Determine the (x, y) coordinate at the center of the cell enclosing the given text.  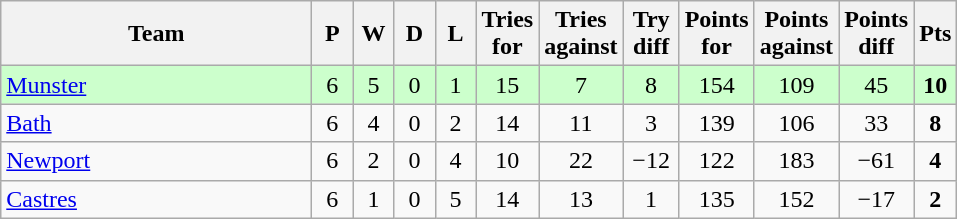
3 (651, 123)
Points against (796, 34)
Points for (716, 34)
154 (716, 85)
Team (156, 34)
D (414, 34)
−17 (876, 199)
135 (716, 199)
Castres (156, 199)
109 (796, 85)
45 (876, 85)
122 (716, 161)
Points diff (876, 34)
106 (796, 123)
Bath (156, 123)
139 (716, 123)
Tries for (508, 34)
7 (581, 85)
Tries against (581, 34)
Munster (156, 85)
152 (796, 199)
13 (581, 199)
−12 (651, 161)
Newport (156, 161)
P (332, 34)
22 (581, 161)
Pts (936, 34)
Try diff (651, 34)
11 (581, 123)
15 (508, 85)
−61 (876, 161)
183 (796, 161)
W (374, 34)
33 (876, 123)
L (456, 34)
